Scan for the cell matching the given text and deliver its (X, Y) coordinate at center. 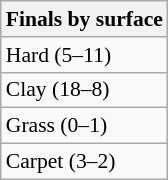
Grass (0–1) (84, 126)
Finals by surface (84, 19)
Hard (5–11) (84, 55)
Carpet (3–2) (84, 162)
Clay (18–8) (84, 90)
